Scan for the cell matching the given text and deliver its (X, Y) coordinate at center. 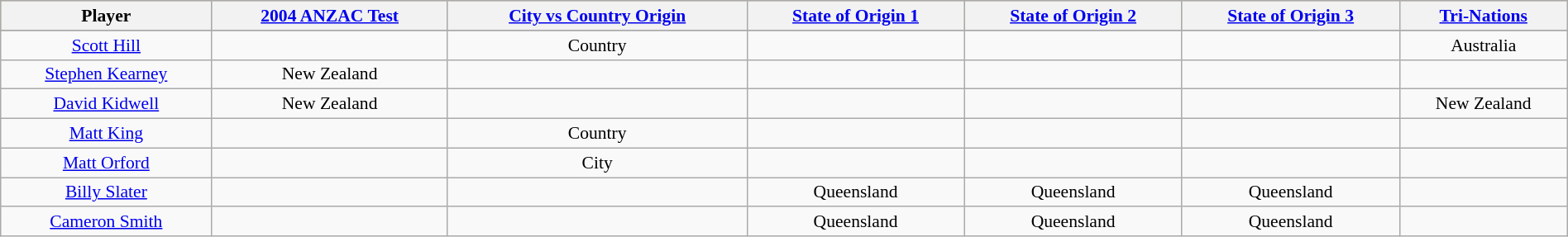
Matt King (106, 134)
State of Origin 1 (855, 16)
Matt Orford (106, 163)
Scott Hill (106, 45)
David Kidwell (106, 104)
City vs Country Origin (597, 16)
State of Origin 2 (1073, 16)
Australia (1484, 45)
Cameron Smith (106, 222)
Player (106, 16)
Tri-Nations (1484, 16)
City (597, 163)
Stephen Kearney (106, 74)
Billy Slater (106, 192)
State of Origin 3 (1290, 16)
2004 ANZAC Test (329, 16)
